Pinpoint the cell where the given text exists, returning its [x, y] midpoint coordinate. 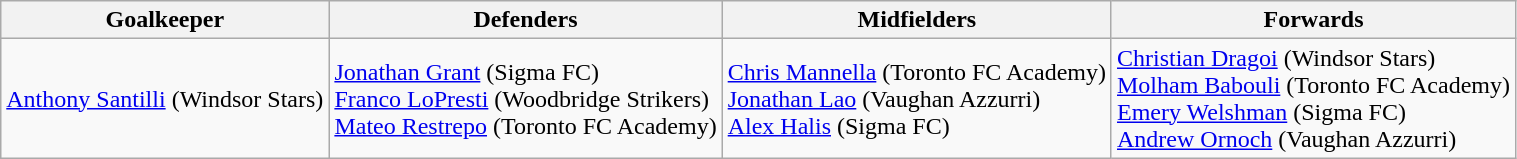
Jonathan Grant (Sigma FC)Franco LoPresti (Woodbridge Strikers)Mateo Restrepo (Toronto FC Academy) [526, 98]
Defenders [526, 20]
Chris Mannella (Toronto FC Academy)Jonathan Lao (Vaughan Azzurri)Alex Halis (Sigma FC) [916, 98]
Forwards [1313, 20]
Anthony Santilli (Windsor Stars) [165, 98]
Christian Dragoi (Windsor Stars)Molham Babouli (Toronto FC Academy)Emery Welshman (Sigma FC)Andrew Ornoch (Vaughan Azzurri) [1313, 98]
Midfielders [916, 20]
Goalkeeper [165, 20]
